Pinpoint the cell where the given text exists, returning its (x, y) midpoint coordinate. 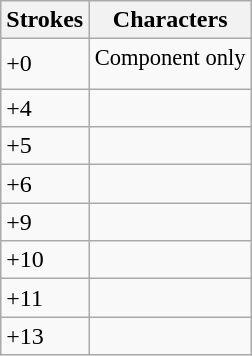
Strokes (45, 20)
Characters (170, 20)
+11 (45, 298)
+10 (45, 260)
+0 (45, 64)
+4 (45, 108)
+9 (45, 222)
Component only (170, 64)
+13 (45, 336)
+5 (45, 146)
+6 (45, 184)
